Return the (X, Y) coordinate for the center point of the cell that contains the specified text.  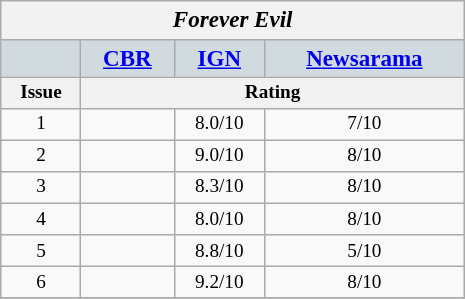
6 (41, 283)
7/10 (365, 124)
Issue (41, 93)
9.2/10 (220, 283)
8.8/10 (220, 251)
3 (41, 188)
9.0/10 (220, 156)
IGN (220, 58)
2 (41, 156)
8.3/10 (220, 188)
1 (41, 124)
Rating (272, 93)
CBR (128, 58)
Forever Evil (232, 20)
Newsarama (365, 58)
5 (41, 251)
4 (41, 219)
5/10 (365, 251)
